Return the [X, Y] coordinate for the center point of the cell that contains the specified text.  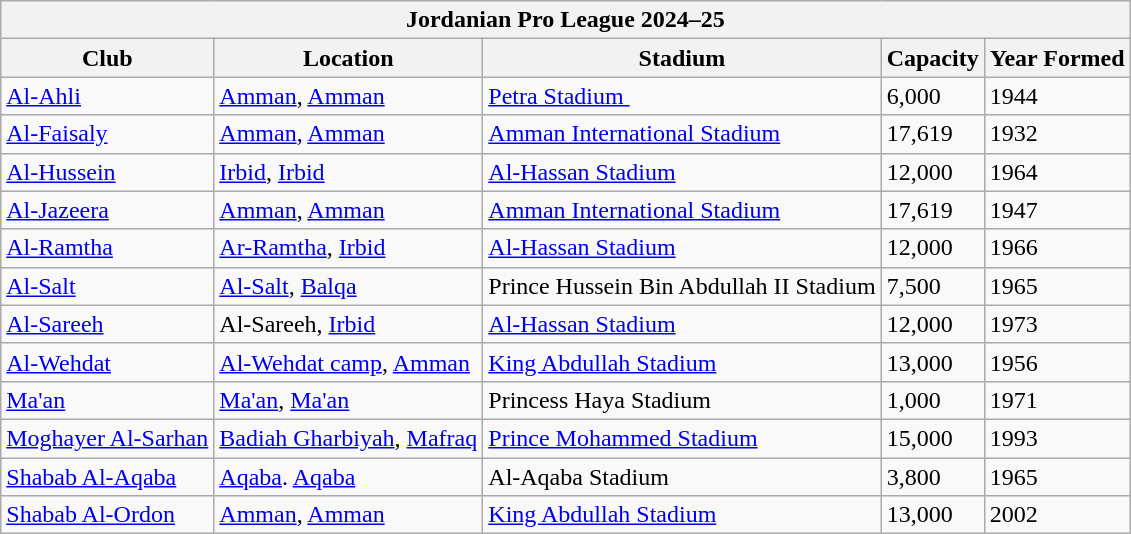
Ma'an [108, 400]
1993 [1057, 438]
Prince Hussein Bin Abdullah II Stadium [682, 286]
Badiah Gharbiyah, Mafraq [348, 438]
7,500 [932, 286]
Princess Haya Stadium [682, 400]
Capacity [932, 58]
Al-Wehdat [108, 362]
Club [108, 58]
15,000 [932, 438]
Ma'an, Ma'an [348, 400]
2002 [1057, 515]
1971 [1057, 400]
Al-Ahli [108, 96]
1964 [1057, 172]
1973 [1057, 324]
Al-Sareeh [108, 324]
Year Formed [1057, 58]
Al-Sareeh, Irbid [348, 324]
Shabab Al-Ordon [108, 515]
Irbid, Irbid [348, 172]
Al-Ramtha [108, 248]
Prince Mohammed Stadium [682, 438]
Aqaba. Aqaba [348, 477]
Al-Jazeera [108, 210]
Moghayer Al-Sarhan [108, 438]
Ar-Ramtha, Irbid [348, 248]
1966 [1057, 248]
Al-Salt [108, 286]
1,000 [932, 400]
1932 [1057, 134]
Al-Salt, Balqa [348, 286]
1956 [1057, 362]
Al-Faisaly [108, 134]
Petra Stadium [682, 96]
Stadium [682, 58]
6,000 [932, 96]
1944 [1057, 96]
Al-Hussein [108, 172]
3,800 [932, 477]
Jordanian Pro League 2024–25 [566, 20]
1947 [1057, 210]
Shabab Al-Aqaba [108, 477]
Al-Aqaba Stadium [682, 477]
Al-Wehdat camp, Amman [348, 362]
Location [348, 58]
